Scan for the cell matching the given text and deliver its [X, Y] coordinate at center. 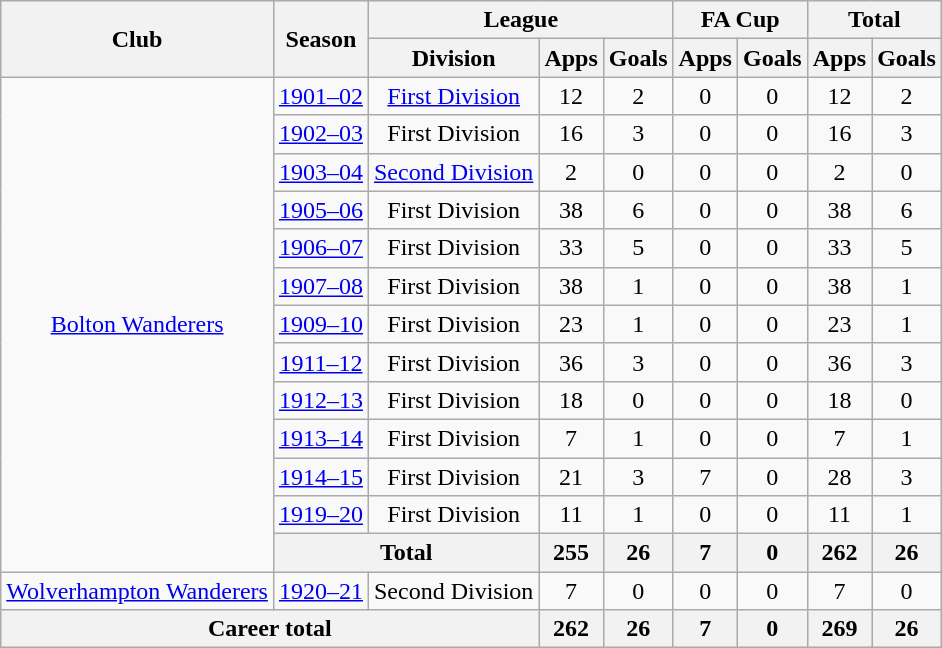
Division [453, 58]
Bolton Wanderers [138, 324]
Wolverhampton Wanderers [138, 591]
Season [320, 39]
1903–04 [320, 172]
269 [839, 629]
1905–06 [320, 210]
Career total [270, 629]
1920–21 [320, 591]
21 [571, 477]
28 [839, 477]
1907–08 [320, 286]
255 [571, 553]
1919–20 [320, 515]
1913–14 [320, 438]
1911–12 [320, 362]
1901–02 [320, 96]
1912–13 [320, 400]
Club [138, 39]
1902–03 [320, 134]
1909–10 [320, 324]
FA Cup [740, 20]
League [520, 20]
1906–07 [320, 248]
1914–15 [320, 477]
